Search for the cell housing the specified text and yield its [x, y] center coordinate. 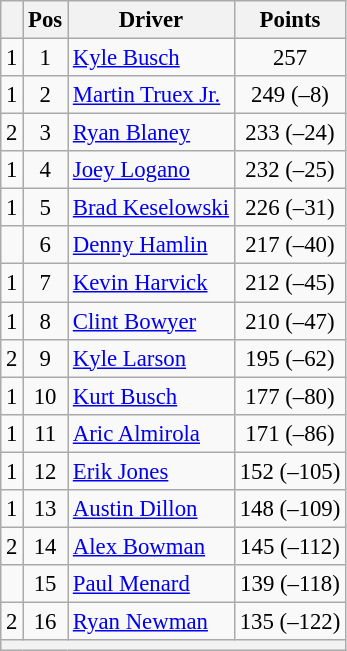
12 [46, 471]
8 [46, 321]
6 [46, 245]
Kyle Busch [152, 58]
Kevin Harvick [152, 283]
233 (–24) [290, 133]
195 (–62) [290, 358]
14 [46, 546]
9 [46, 358]
Alex Bowman [152, 546]
13 [46, 509]
177 (–80) [290, 396]
Aric Almirola [152, 433]
4 [46, 170]
Clint Bowyer [152, 321]
171 (–86) [290, 433]
Pos [46, 20]
139 (–118) [290, 584]
212 (–45) [290, 283]
Martin Truex Jr. [152, 95]
Driver [152, 20]
Kurt Busch [152, 396]
5 [46, 208]
217 (–40) [290, 245]
11 [46, 433]
7 [46, 283]
152 (–105) [290, 471]
Points [290, 20]
210 (–47) [290, 321]
Austin Dillon [152, 509]
Denny Hamlin [152, 245]
257 [290, 58]
16 [46, 621]
Ryan Newman [152, 621]
145 (–112) [290, 546]
226 (–31) [290, 208]
Paul Menard [152, 584]
15 [46, 584]
10 [46, 396]
3 [46, 133]
232 (–25) [290, 170]
Joey Logano [152, 170]
Kyle Larson [152, 358]
135 (–122) [290, 621]
Brad Keselowski [152, 208]
Erik Jones [152, 471]
Ryan Blaney [152, 133]
249 (–8) [290, 95]
148 (–109) [290, 509]
